Determine the (X, Y) coordinate at the center of the cell enclosing the given text.  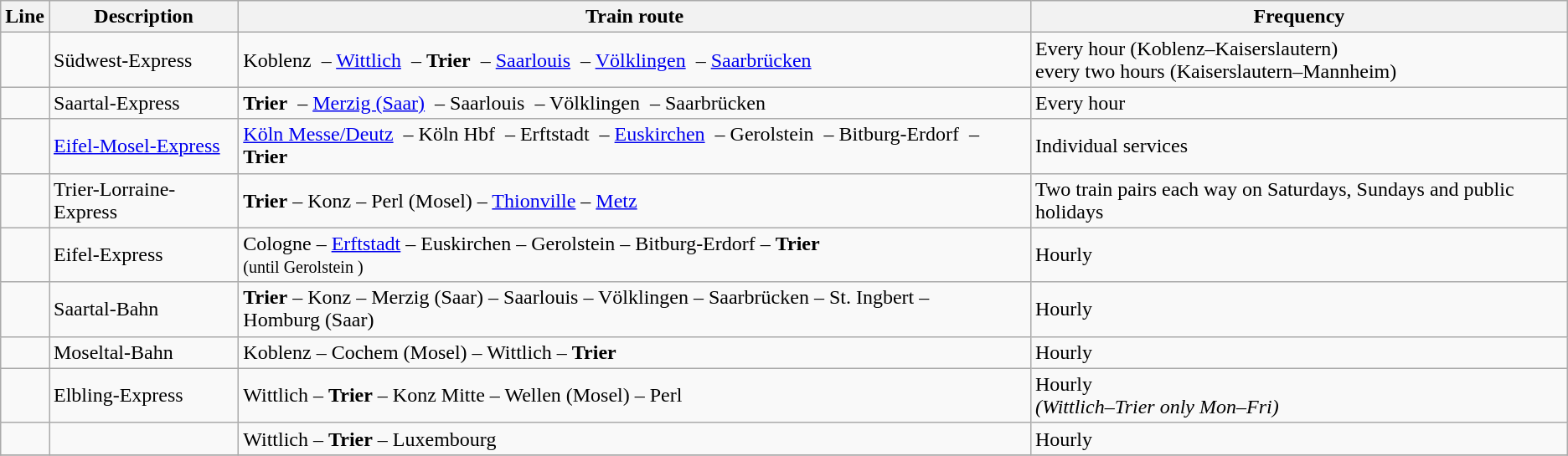
Frequency (1298, 17)
Eifel-Express (143, 254)
Trier-Lorraine-Express (143, 201)
Trier – Merzig (Saar) – Saarlouis – Völklingen – Saarbrücken (635, 103)
Trier – Konz – Merzig (Saar) – Saarlouis – Völklingen – Saarbrücken – St. Ingbert – Homburg (Saar) (635, 310)
Hourly(Wittlich–Trier only Mon–Fri) (1298, 395)
Individual services (1298, 146)
Wittlich – Trier – Luxembourg (635, 438)
Train route (635, 17)
Elbling-Express (143, 395)
Every hour (Koblenz–Kaiserslautern)every two hours (Kaiserslautern–Mannheim) (1298, 60)
Wittlich – Trier – Konz Mitte – Wellen (Mosel) – Perl (635, 395)
Two train pairs each way on Saturdays, Sundays and public holidays (1298, 201)
Eifel-Mosel-Express (143, 146)
Line (25, 17)
Cologne – Erftstadt – Euskirchen – Gerolstein – Bitburg-Erdorf – Trier(until Gerolstein ) (635, 254)
Saartal-Bahn (143, 310)
Köln Messe/Deutz – Köln Hbf – Erftstadt – Euskirchen – Gerolstein – Bitburg-Erdorf – Trier (635, 146)
Moseltal-Bahn (143, 352)
Saartal-Express (143, 103)
Koblenz – Cochem (Mosel) – Wittlich – Trier (635, 352)
Koblenz – Wittlich – Trier – Saarlouis – Völklingen – Saarbrücken (635, 60)
Südwest-Express (143, 60)
Description (143, 17)
Every hour (1298, 103)
Trier – Konz – Perl (Mosel) – Thionville – Metz (635, 201)
